Pinpoint the cell where the given text exists, returning its [x, y] midpoint coordinate. 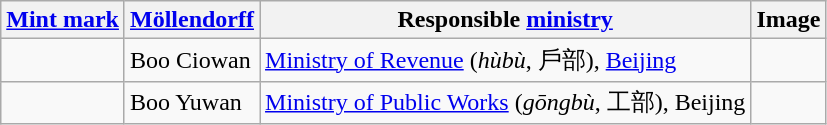
Möllendorff [192, 20]
Image [788, 20]
Boo Yuwan [192, 102]
Ministry of Revenue (hùbù, 戶部), Beijing [506, 60]
Responsible ministry [506, 20]
Boo Ciowan [192, 60]
Mint mark [63, 20]
Ministry of Public Works (gōngbù, 工部), Beijing [506, 102]
